Output the [x, y] coordinate of the center of the cell containing the given text.  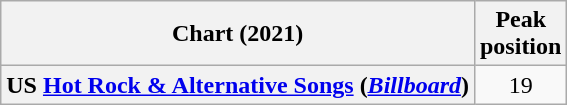
19 [520, 85]
Peakposition [520, 34]
US Hot Rock & Alternative Songs (Billboard) [238, 85]
Chart (2021) [238, 34]
